For the text-containing cell, return its midpoint in [x, y] coordinate format. 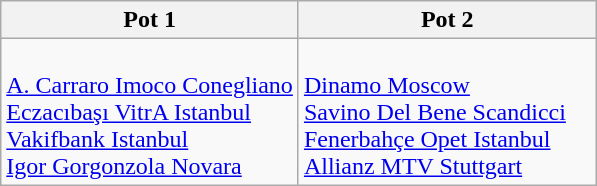
A. Carraro Imoco Conegliano Eczacıbaşı VitrA Istanbul Vakifbank Istanbul Igor Gorgonzola Novara [150, 112]
Pot 2 [447, 20]
Dinamo Moscow Savino Del Bene Scandicci Fenerbahçe Opet Istanbul Allianz MTV Stuttgart [447, 112]
Pot 1 [150, 20]
